For the text-containing cell, return its midpoint in (X, Y) coordinate format. 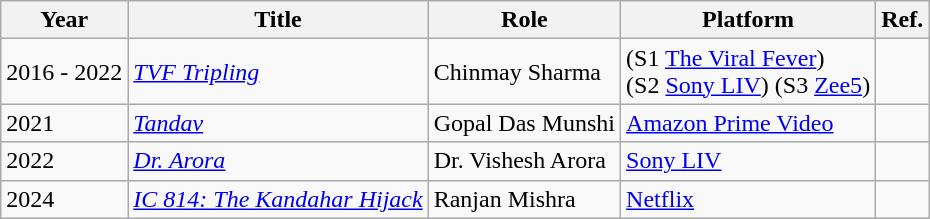
Role (524, 20)
Netflix (748, 199)
Chinmay Sharma (524, 72)
(S1 The Viral Fever)(S2 Sony LIV) (S3 Zee5) (748, 72)
Amazon Prime Video (748, 123)
IC 814: The Kandahar Hijack (278, 199)
Tandav (278, 123)
2016 - 2022 (64, 72)
TVF Tripling (278, 72)
2021 (64, 123)
2024 (64, 199)
Dr. Vishesh Arora (524, 161)
2022 (64, 161)
Dr. Arora (278, 161)
Sony LIV (748, 161)
Title (278, 20)
Year (64, 20)
Ranjan Mishra (524, 199)
Gopal Das Munshi (524, 123)
Platform (748, 20)
Ref. (902, 20)
